Search for the cell housing the specified text and yield its (x, y) center coordinate. 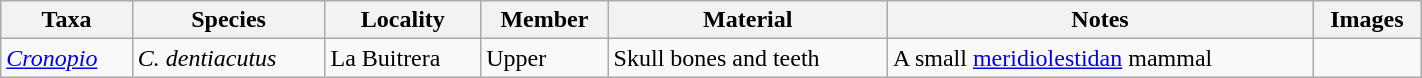
A small meridiolestidan mammal (1100, 58)
Member (544, 20)
Upper (544, 58)
Locality (403, 20)
Skull bones and teeth (748, 58)
Notes (1100, 20)
Species (228, 20)
Material (748, 20)
La Buitrera (403, 58)
Cronopio (67, 58)
Images (1368, 20)
Taxa (67, 20)
C. dentiacutus (228, 58)
